Scan for the cell matching the given text and deliver its (x, y) coordinate at center. 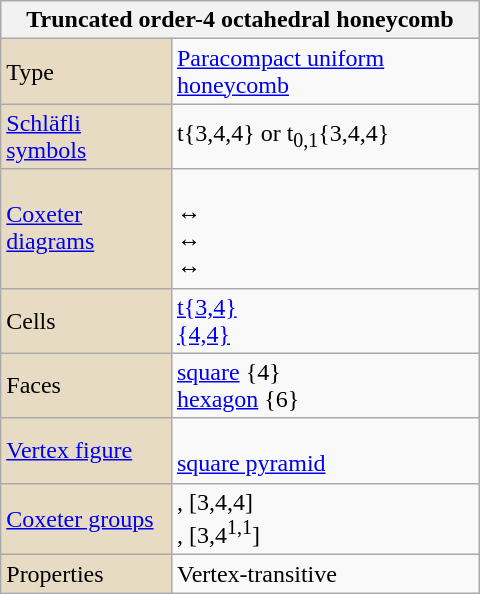
square pyramid (325, 450)
, [3,4,4], [3,41,1] (325, 519)
Vertex-transitive (325, 574)
Cells (86, 320)
Properties (86, 574)
Schläfli symbols (86, 136)
Paracompact uniform honeycomb (325, 72)
Faces (86, 386)
t{3,4,4} or t0,1{3,4,4} (325, 136)
Vertex figure (86, 450)
Truncated order-4 octahedral honeycomb (240, 20)
↔ ↔ ↔ (325, 228)
Coxeter diagrams (86, 228)
Type (86, 72)
square {4}hexagon {6} (325, 386)
Coxeter groups (86, 519)
t{3,4} {4,4} (325, 320)
